Capture the cell that displays the provided text and extract its (X, Y) central coordinate. 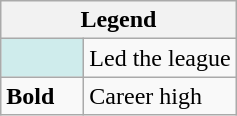
Led the league (160, 58)
Career high (160, 96)
Bold (42, 96)
Legend (118, 20)
